Scan for the cell matching the given text and deliver its (x, y) coordinate at center. 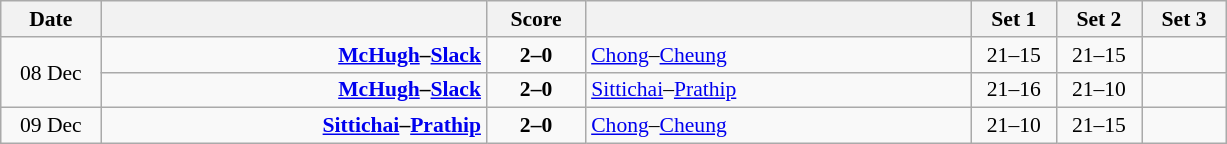
Set 3 (1184, 19)
Date (51, 19)
Set 2 (1098, 19)
Set 1 (1014, 19)
Score (536, 19)
08 Dec (51, 72)
21–16 (1014, 90)
09 Dec (51, 126)
